Detect which cell encompasses the target text, then output its [x, y] center coordinate. 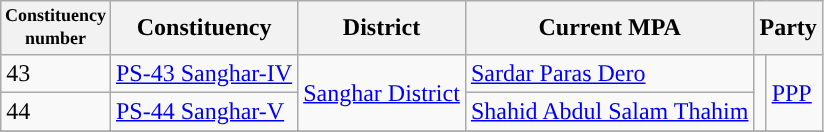
PS-44 Sanghar-V [204, 111]
PPP [794, 92]
Shahid Abdul Salam Thahim [610, 111]
43 [56, 73]
44 [56, 111]
Sanghar District [382, 92]
Constituency number [56, 28]
District [382, 28]
Constituency [204, 28]
PS-43 Sanghar-IV [204, 73]
Party [788, 28]
Current MPA [610, 28]
Sardar Paras Dero [610, 73]
